Return (X, Y) of the center of cell containing provided text 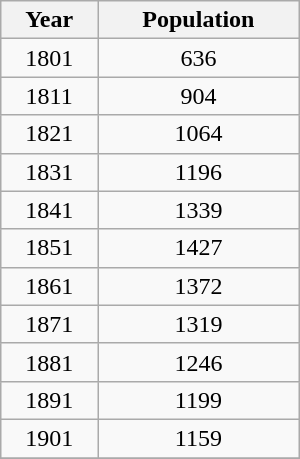
1319 (199, 324)
1246 (199, 362)
1427 (199, 248)
1196 (199, 172)
1372 (199, 286)
1861 (50, 286)
1339 (199, 210)
904 (199, 96)
636 (199, 58)
1064 (199, 134)
1831 (50, 172)
1199 (199, 400)
Year (50, 20)
1159 (199, 438)
Population (199, 20)
1891 (50, 400)
1871 (50, 324)
1851 (50, 248)
1901 (50, 438)
1801 (50, 58)
1811 (50, 96)
1841 (50, 210)
1821 (50, 134)
1881 (50, 362)
